Capture the cell that displays the provided text and extract its [X, Y] central coordinate. 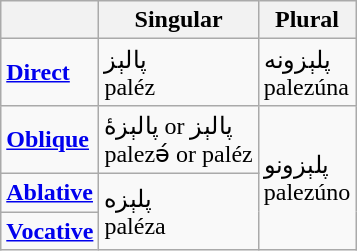
Ablative [50, 192]
پلېزونوpalezúno [307, 177]
Plural [307, 20]
Oblique [50, 139]
Vocative [50, 231]
Direct [50, 72]
پلېزونهpalezúna [307, 72]
پالېزpaléz [178, 72]
پالېزۀ or پالېزpalezə́ or paléz [178, 139]
پلېزهpaléza [178, 211]
Singular [178, 20]
